Return the (x, y) coordinate for the center point of the cell that contains the specified text.  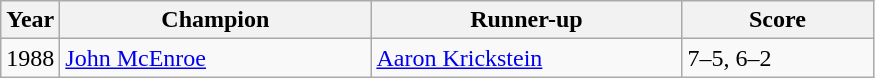
Champion (216, 20)
7–5, 6–2 (778, 58)
Year (30, 20)
1988 (30, 58)
Runner-up (526, 20)
Score (778, 20)
John McEnroe (216, 58)
Aaron Krickstein (526, 58)
